Pinpoint the cell where the given text exists, returning its (X, Y) midpoint coordinate. 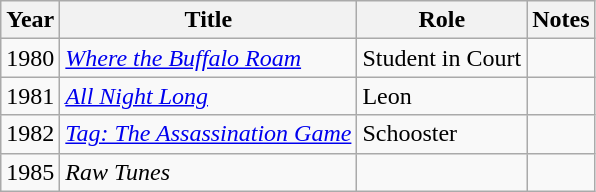
Year (30, 20)
1980 (30, 58)
Title (208, 20)
Raw Tunes (208, 172)
Leon (442, 96)
1981 (30, 96)
Role (442, 20)
All Night Long (208, 96)
Student in Court (442, 58)
Notes (561, 20)
1985 (30, 172)
1982 (30, 134)
Where the Buffalo Roam (208, 58)
Schooster (442, 134)
Tag: The Assassination Game (208, 134)
